Capture the cell that displays the provided text and extract its [x, y] central coordinate. 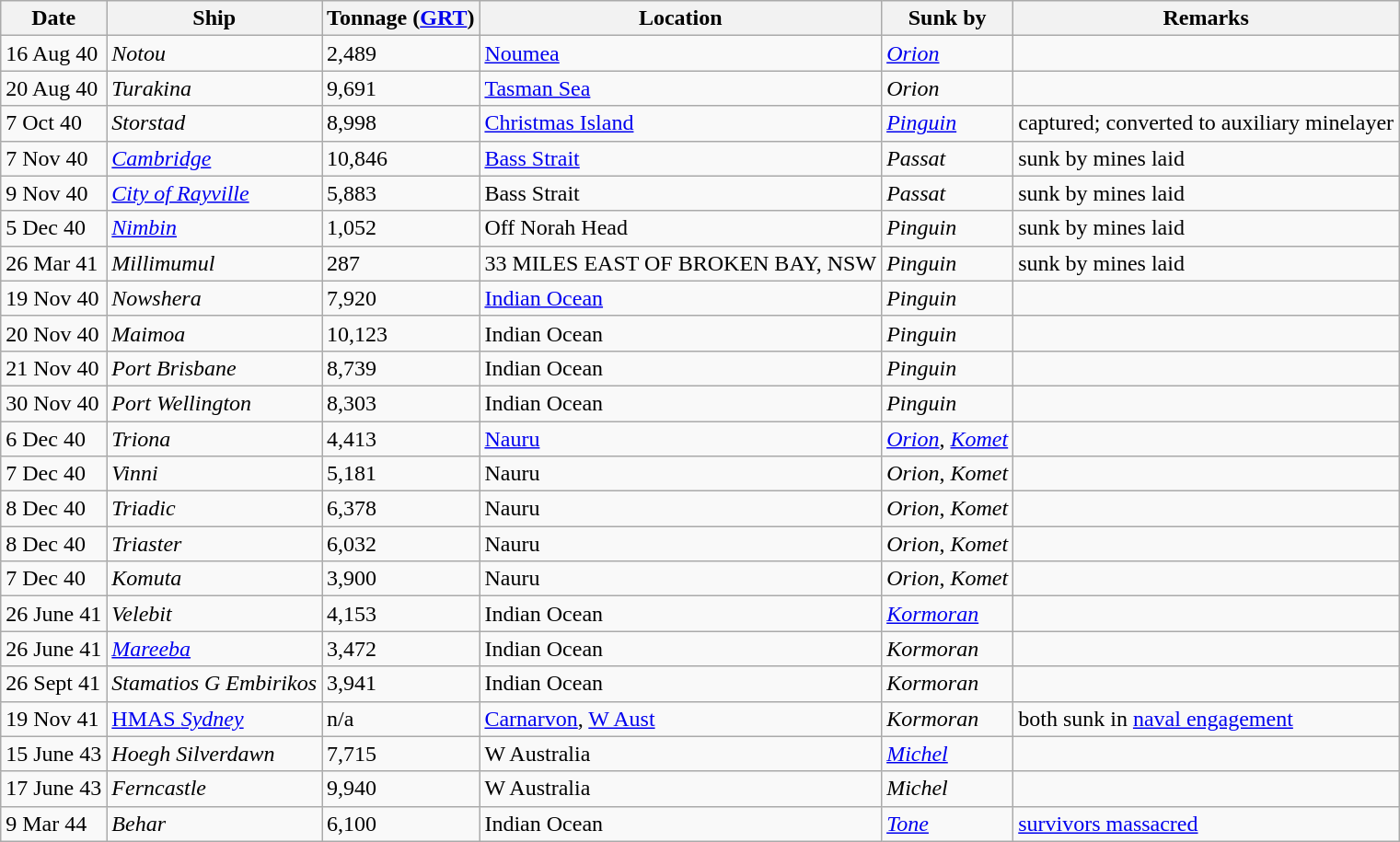
30 Nov 40 [53, 403]
21 Nov 40 [53, 368]
Triona [214, 439]
n/a [401, 719]
8,739 [401, 368]
Tone [948, 824]
Vinni [214, 474]
9,940 [401, 789]
26 Mar 41 [53, 263]
7,715 [401, 754]
Komuta [214, 579]
Tonnage (GRT) [401, 18]
City of Rayville [214, 193]
15 June 43 [53, 754]
Remarks [1206, 18]
Noumea [681, 53]
1,052 [401, 228]
5,181 [401, 474]
6,378 [401, 509]
26 Sept 41 [53, 684]
HMAS Sydney [214, 719]
20 Nov 40 [53, 333]
Port Brisbane [214, 368]
19 Nov 40 [53, 298]
9,691 [401, 88]
6,100 [401, 824]
Millimumul [214, 263]
4,413 [401, 439]
2,489 [401, 53]
Location [681, 18]
Date [53, 18]
Mareeba [214, 649]
captured; converted to auxiliary minelayer [1206, 123]
Notou [214, 53]
Behar [214, 824]
9 Nov 40 [53, 193]
Ship [214, 18]
Tasman Sea [681, 88]
Cambridge [214, 158]
both sunk in naval engagement [1206, 719]
Christmas Island [681, 123]
6,032 [401, 544]
Velebit [214, 614]
Carnarvon, W Aust [681, 719]
7 Oct 40 [53, 123]
10,846 [401, 158]
Triadic [214, 509]
Ferncastle [214, 789]
10,123 [401, 333]
9 Mar 44 [53, 824]
Port Wellington [214, 403]
Hoegh Silverdawn [214, 754]
5,883 [401, 193]
6 Dec 40 [53, 439]
Nowshera [214, 298]
4,153 [401, 614]
Storstad [214, 123]
8,998 [401, 123]
7 Nov 40 [53, 158]
3,472 [401, 649]
Stamatios G Embirikos [214, 684]
287 [401, 263]
Off Norah Head [681, 228]
8,303 [401, 403]
7,920 [401, 298]
17 June 43 [53, 789]
Turakina [214, 88]
Maimoa [214, 333]
survivors massacred [1206, 824]
Sunk by [948, 18]
Triaster [214, 544]
16 Aug 40 [53, 53]
5 Dec 40 [53, 228]
19 Nov 41 [53, 719]
3,900 [401, 579]
Nimbin [214, 228]
3,941 [401, 684]
33 MILES EAST OF BROKEN BAY, NSW [681, 263]
20 Aug 40 [53, 88]
